Find where the given text appears and provide that cell's center as (X, Y) coordinate. 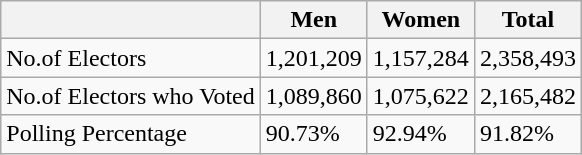
1,157,284 (420, 58)
Total (528, 20)
Men (314, 20)
91.82% (528, 134)
90.73% (314, 134)
No.of Electors who Voted (130, 96)
2,358,493 (528, 58)
Polling Percentage (130, 134)
1,075,622 (420, 96)
Women (420, 20)
2,165,482 (528, 96)
92.94% (420, 134)
1,201,209 (314, 58)
1,089,860 (314, 96)
No.of Electors (130, 58)
